Extract the [X, Y] coordinate from the center of the cell holding the provided text.  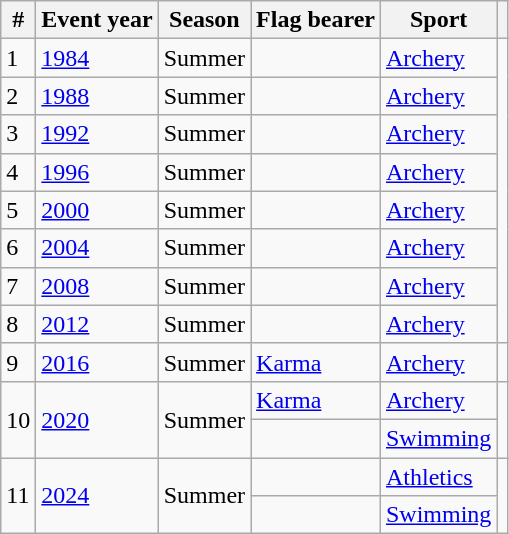
2 [18, 96]
1984 [97, 58]
10 [18, 419]
Athletics [438, 477]
1992 [97, 134]
# [18, 20]
Sport [438, 20]
11 [18, 496]
2008 [97, 286]
1996 [97, 172]
2000 [97, 210]
2020 [97, 419]
2012 [97, 324]
1988 [97, 96]
6 [18, 248]
7 [18, 286]
Season [204, 20]
Event year [97, 20]
8 [18, 324]
2024 [97, 496]
Flag bearer [316, 20]
1 [18, 58]
2004 [97, 248]
2016 [97, 362]
3 [18, 134]
5 [18, 210]
4 [18, 172]
9 [18, 362]
